Return the (X, Y) coordinate for the center point of the cell that contains the specified text.  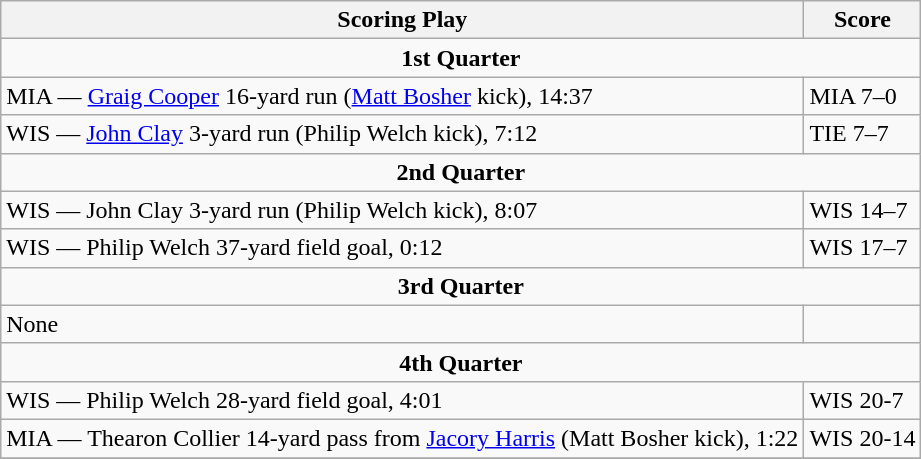
WIS 20-14 (862, 438)
Scoring Play (402, 20)
MIA 7–0 (862, 96)
MIA — Thearon Collier 14-yard pass from Jacory Harris (Matt Bosher kick), 1:22 (402, 438)
3rd Quarter (461, 286)
WIS 14–7 (862, 210)
WIS — John Clay 3-yard run (Philip Welch kick), 8:07 (402, 210)
WIS 17–7 (862, 248)
4th Quarter (461, 362)
MIA — Graig Cooper 16-yard run (Matt Bosher kick), 14:37 (402, 96)
WIS — John Clay 3-yard run (Philip Welch kick), 7:12 (402, 134)
Score (862, 20)
2nd Quarter (461, 172)
WIS — Philip Welch 28-yard field goal, 4:01 (402, 400)
1st Quarter (461, 58)
None (402, 324)
WIS 20-7 (862, 400)
WIS — Philip Welch 37-yard field goal, 0:12 (402, 248)
TIE 7–7 (862, 134)
